Return [X, Y] of the center of cell containing provided text 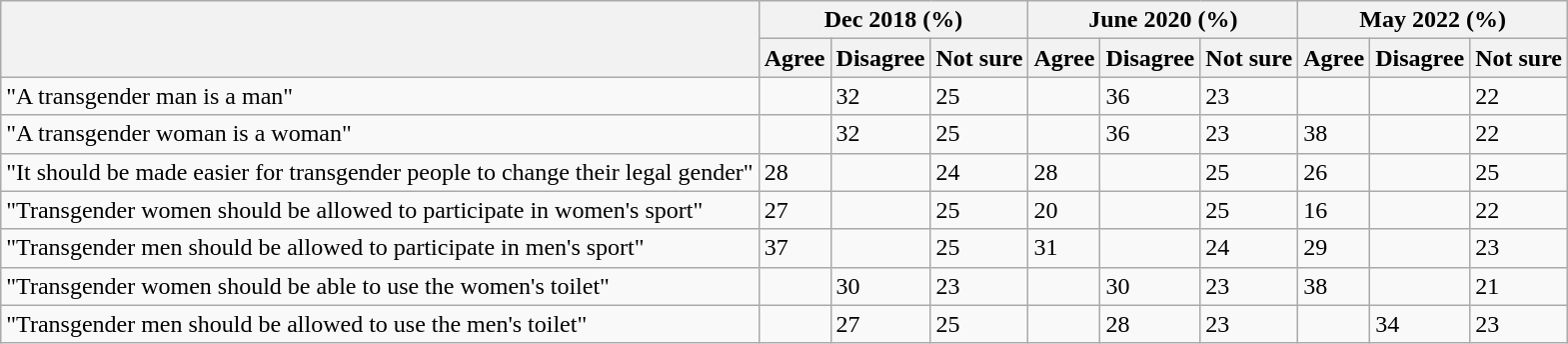
37 [794, 248]
"A transgender man is a man" [380, 96]
29 [1334, 248]
Dec 2018 (%) [893, 20]
20 [1064, 210]
16 [1334, 210]
"Transgender men should be allowed to use the men's toilet" [380, 324]
"Transgender men should be allowed to participate in men's sport" [380, 248]
"Transgender women should be able to use the women's toilet" [380, 286]
May 2022 (%) [1433, 20]
"It should be made easier for transgender people to change their legal gender" [380, 172]
26 [1334, 172]
"Transgender women should be allowed to participate in women's sport" [380, 210]
"A transgender woman is a woman" [380, 134]
31 [1064, 248]
June 2020 (%) [1163, 20]
21 [1519, 286]
34 [1420, 324]
